Find where the given text appears and provide that cell's center as (X, Y) coordinate. 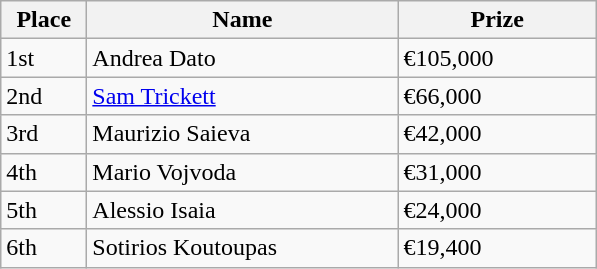
1st (44, 58)
€105,000 (498, 58)
€24,000 (498, 210)
Andrea Dato (242, 58)
3rd (44, 134)
€66,000 (498, 96)
Maurizio Saieva (242, 134)
Sam Trickett (242, 96)
Alessio Isaia (242, 210)
6th (44, 248)
€42,000 (498, 134)
Mario Vojvoda (242, 172)
Prize (498, 20)
€31,000 (498, 172)
5th (44, 210)
4th (44, 172)
Name (242, 20)
2nd (44, 96)
Place (44, 20)
€19,400 (498, 248)
Sotirios Koutoupas (242, 248)
